From the cell containing the given text, extract its center point as [X, Y] coordinate. 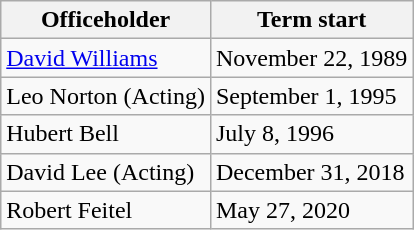
Leo Norton (Acting) [106, 96]
Officeholder [106, 20]
Robert Feitel [106, 210]
Term start [311, 20]
December 31, 2018 [311, 172]
David Lee (Acting) [106, 172]
Hubert Bell [106, 134]
July 8, 1996 [311, 134]
May 27, 2020 [311, 210]
November 22, 1989 [311, 58]
September 1, 1995 [311, 96]
David Williams [106, 58]
